Return [X, Y] of the center of cell containing provided text 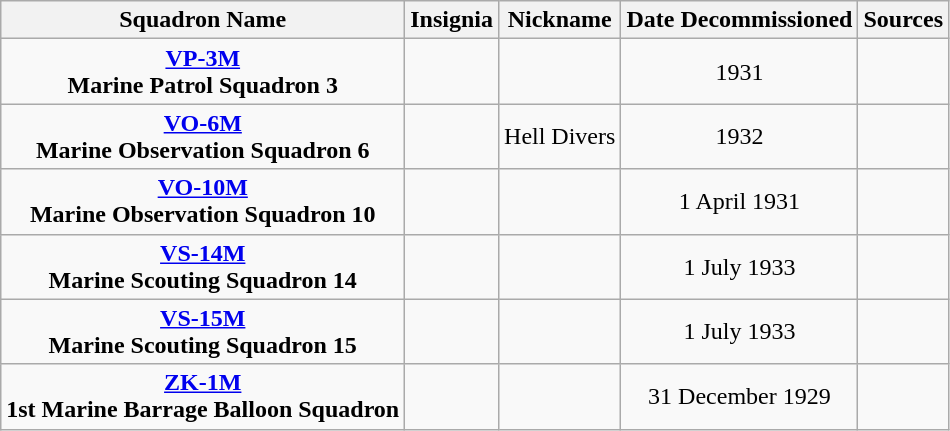
VS-15MMarine Scouting Squadron 15 [203, 332]
Squadron Name [203, 20]
VS-14MMarine Scouting Squadron 14 [203, 266]
Nickname [560, 20]
ZK-1M 1st Marine Barrage Balloon Squadron [203, 396]
Hell Divers [560, 136]
VP-3MMarine Patrol Squadron 3 [203, 72]
VO-6MMarine Observation Squadron 6 [203, 136]
31 December 1929 [740, 396]
1932 [740, 136]
1 April 1931 [740, 202]
Insignia [452, 20]
VO-10MMarine Observation Squadron 10 [203, 202]
Date Decommissioned [740, 20]
Sources [904, 20]
1931 [740, 72]
